Locate the cell with the specified text and output its (x, y) center coordinate. 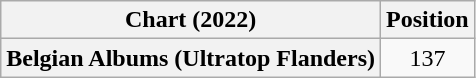
Chart (2022) (191, 20)
Belgian Albums (Ultratop Flanders) (191, 58)
Position (428, 20)
137 (428, 58)
